Detect which cell encompasses the target text, then output its [x, y] center coordinate. 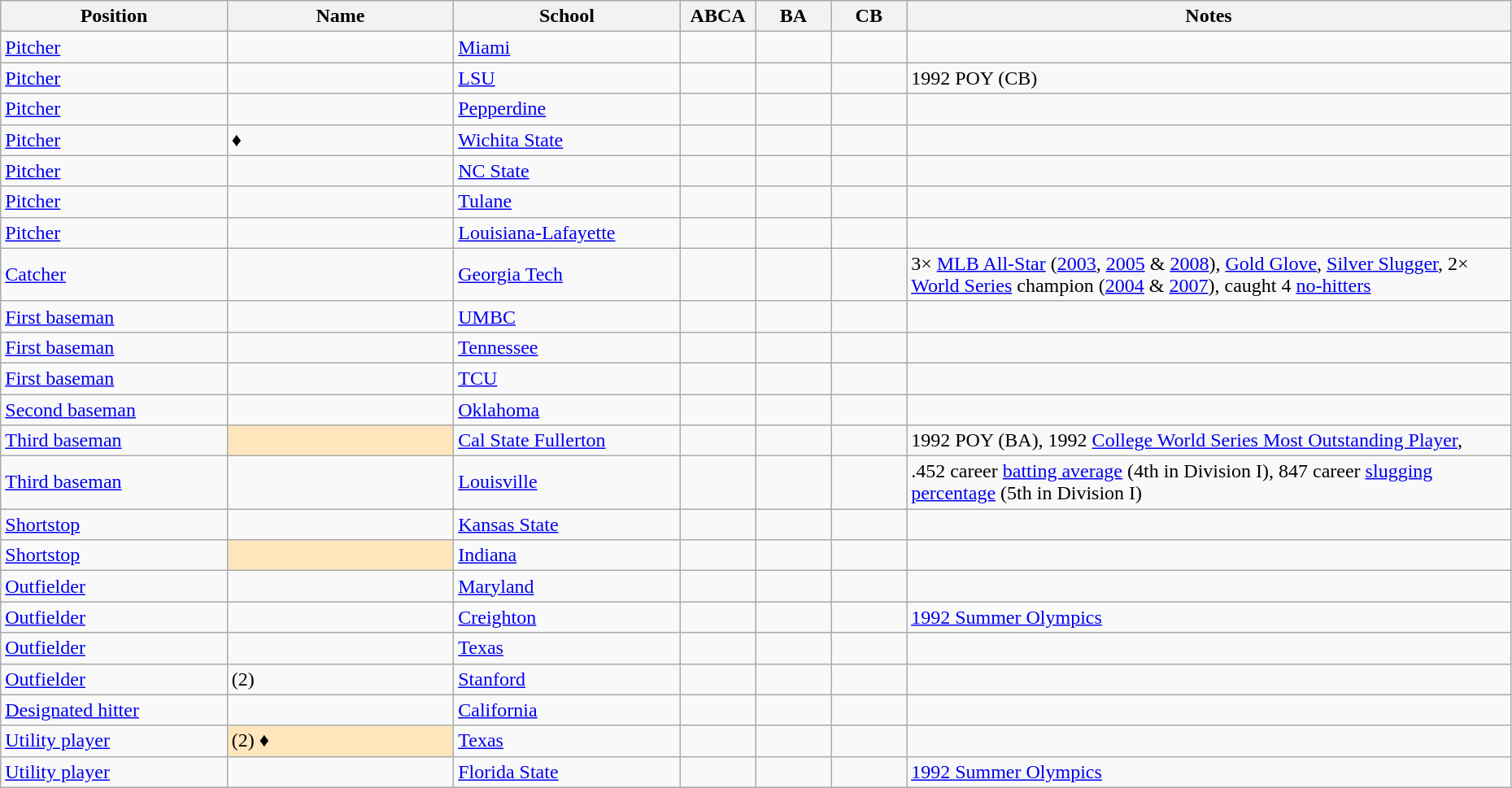
Florida State [567, 772]
Tulane [567, 202]
School [567, 16]
Miami [567, 47]
♦ [340, 140]
CB [869, 16]
Pepperdine [567, 109]
LSU [567, 78]
Second baseman [114, 409]
Notes [1209, 16]
Creighton [567, 617]
(2) [340, 679]
Name [340, 16]
TCU [567, 378]
Cal State Fullerton [567, 441]
Position [114, 16]
Georgia Tech [567, 275]
NC State [567, 171]
1992 POY (BA), 1992 College World Series Most Outstanding Player, [1209, 441]
Louisiana-Lafayette [567, 233]
Indiana [567, 555]
ABCA [717, 16]
UMBC [567, 316]
Tennessee [567, 347]
3× MLB All-Star (2003, 2005 & 2008), Gold Glove, Silver Slugger, 2× World Series champion (2004 & 2007), caught 4 no-hitters [1209, 275]
BA [794, 16]
Kansas State [567, 525]
Louisville [567, 483]
Catcher [114, 275]
Oklahoma [567, 409]
Maryland [567, 586]
Designated hitter [114, 710]
.452 career batting average (4th in Division I), 847 career slugging percentage (5th in Division I) [1209, 483]
California [567, 710]
(2) ♦ [340, 741]
1992 POY (CB) [1209, 78]
Wichita State [567, 140]
Stanford [567, 679]
